Scan for the cell matching the given text and deliver its [x, y] coordinate at center. 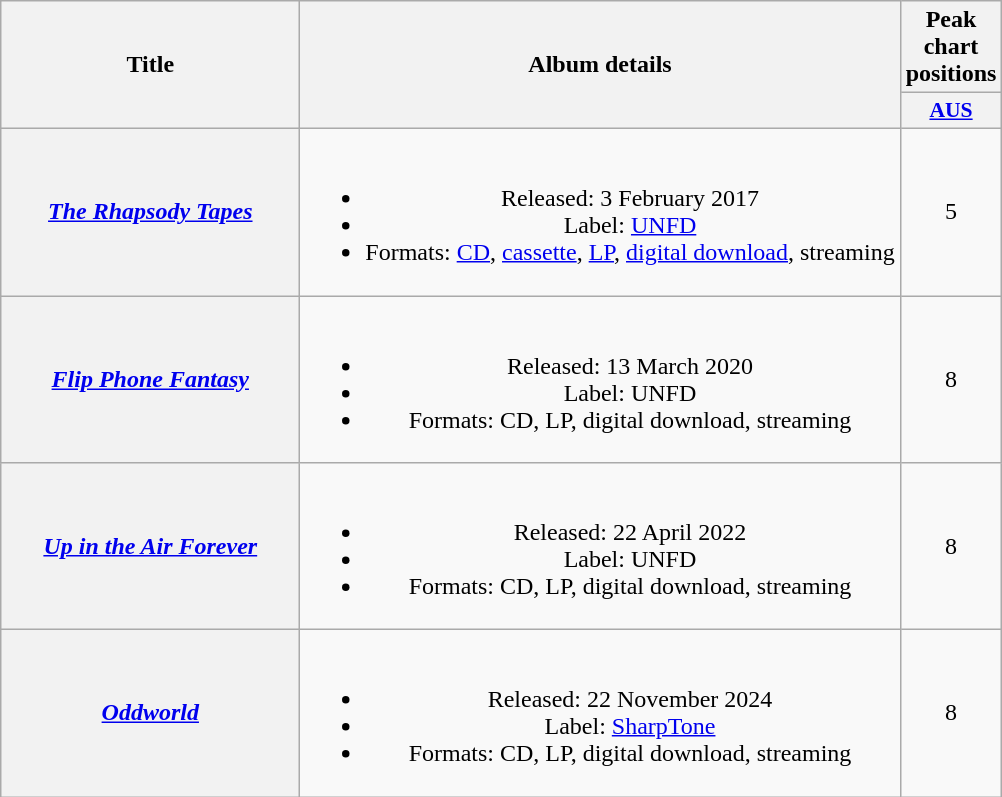
Peak chart positions [951, 47]
Released: 3 February 2017Label: UNFDFormats: CD, cassette, LP, digital download, streaming [600, 212]
AUS [951, 111]
Released: 22 November 2024Label: SharpToneFormats: CD, LP, digital download, streaming [600, 714]
Title [150, 65]
Released: 13 March 2020Label: UNFDFormats: CD, LP, digital download, streaming [600, 380]
The Rhapsody Tapes [150, 212]
5 [951, 212]
Up in the Air Forever [150, 546]
Album details [600, 65]
Oddworld [150, 714]
Flip Phone Fantasy [150, 380]
Released: 22 April 2022Label: UNFDFormats: CD, LP, digital download, streaming [600, 546]
